Pinpoint the cell where the given text exists, returning its [x, y] midpoint coordinate. 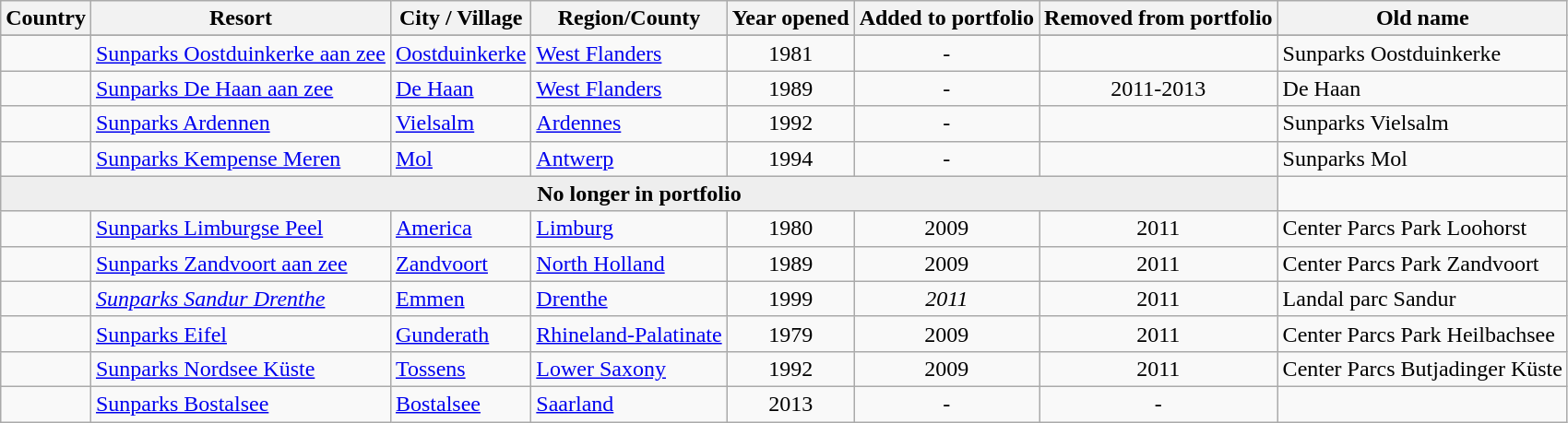
Rhineland-Palatinate [629, 334]
Sunparks Nordsee Küste [240, 369]
Sunparks Ardennen [240, 123]
2013 [790, 404]
Added to portfolio [946, 18]
City / Village [460, 18]
2011-2013 [1158, 88]
Center Parcs Park Heilbachsee [1422, 334]
Center Parcs Butjadinger Küste [1422, 369]
1999 [790, 299]
Country [46, 18]
Sunparks Eifel [240, 334]
Vielsalm [460, 123]
North Holland [629, 264]
Year opened [790, 18]
Oostduinkerke [460, 53]
Bostalsee [460, 404]
Saarland [629, 404]
1979 [790, 334]
Gunderath [460, 334]
Antwerp [629, 159]
Sunparks Mol [1422, 159]
Landal parc Sandur [1422, 299]
Tossens [460, 369]
Sunparks Sandur Drenthe [240, 299]
Mol [460, 159]
Sunparks Limburgse Peel [240, 229]
Lower Saxony [629, 369]
Sunparks Oostduinkerke aan zee [240, 53]
Sunparks Bostalsee [240, 404]
Limburg [629, 229]
No longer in portfolio [639, 194]
1994 [790, 159]
Sunparks De Haan aan zee [240, 88]
Drenthe [629, 299]
Sunparks Vielsalm [1422, 123]
Old name [1422, 18]
Sunparks Zandvoort aan zee [240, 264]
Zandvoort [460, 264]
Region/County [629, 18]
Resort [240, 18]
Sunparks Oostduinkerke [1422, 53]
Ardennes [629, 123]
1981 [790, 53]
Removed from portfolio [1158, 18]
Center Parcs Park Loohorst [1422, 229]
Center Parcs Park Zandvoort [1422, 264]
1980 [790, 229]
America [460, 229]
Sunparks Kempense Meren [240, 159]
Emmen [460, 299]
